Identify which cell holds the provided text, then report its [X, Y] central coordinate. 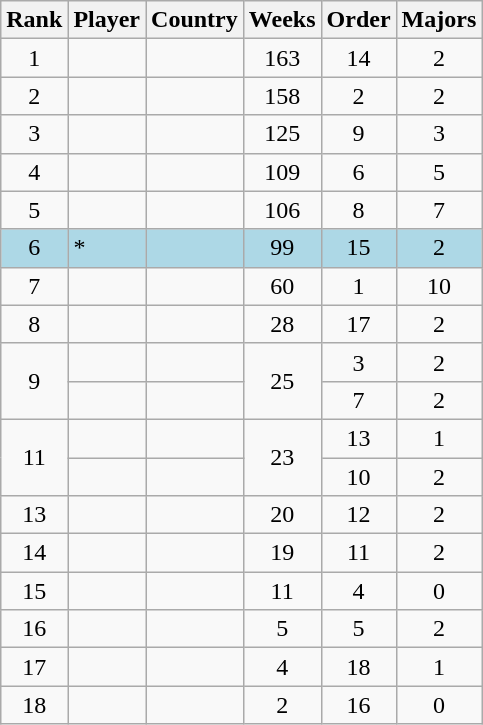
12 [358, 515]
60 [282, 286]
99 [282, 248]
23 [282, 457]
Rank [34, 20]
Country [195, 20]
Order [358, 20]
20 [282, 515]
109 [282, 172]
125 [282, 134]
158 [282, 96]
28 [282, 324]
* [107, 248]
19 [282, 553]
106 [282, 210]
25 [282, 381]
Player [107, 20]
163 [282, 58]
Majors [439, 20]
Weeks [282, 20]
